From the cell containing the given text, extract its center point as (X, Y) coordinate. 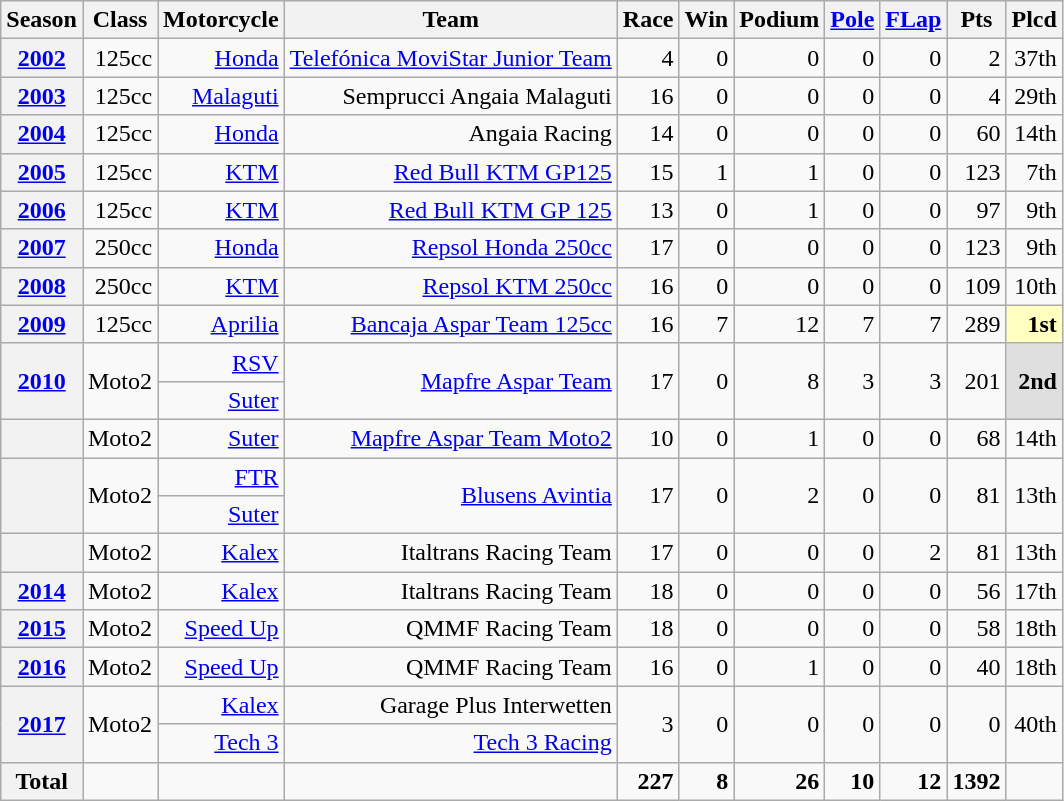
Race (648, 20)
2016 (42, 667)
2014 (42, 591)
2006 (42, 210)
FLap (914, 20)
26 (780, 781)
2004 (42, 134)
Tech 3 (222, 743)
Team (450, 20)
Red Bull KTM GP 125 (450, 210)
Podium (780, 20)
2003 (42, 96)
Angaia Racing (450, 134)
Aprilia (222, 324)
227 (648, 781)
Malaguti (222, 96)
Win (706, 20)
Blusens Avintia (450, 496)
Red Bull KTM GP125 (450, 172)
Bancaja Aspar Team 125cc (450, 324)
2nd (1034, 381)
Total (42, 781)
Repsol KTM 250cc (450, 286)
60 (976, 134)
1392 (976, 781)
FTR (222, 477)
109 (976, 286)
14 (648, 134)
Mapfre Aspar Team Moto2 (450, 438)
Garage Plus Interwetten (450, 705)
7th (1034, 172)
29th (1034, 96)
Semprucci Angaia Malaguti (450, 96)
68 (976, 438)
2017 (42, 724)
Pts (976, 20)
2009 (42, 324)
2010 (42, 381)
15 (648, 172)
201 (976, 381)
97 (976, 210)
Plcd (1034, 20)
289 (976, 324)
37th (1034, 58)
Tech 3 Racing (450, 743)
2008 (42, 286)
Telefónica MoviStar Junior Team (450, 58)
2002 (42, 58)
17th (1034, 591)
2015 (42, 629)
40 (976, 667)
Repsol Honda 250cc (450, 248)
RSV (222, 362)
40th (1034, 724)
2007 (42, 248)
Mapfre Aspar Team (450, 381)
13 (648, 210)
Class (120, 20)
2005 (42, 172)
Season (42, 20)
1st (1034, 324)
56 (976, 591)
Pole (852, 20)
10th (1034, 286)
58 (976, 629)
Motorcycle (222, 20)
